Detect which cell encompasses the target text, then output its [X, Y] center coordinate. 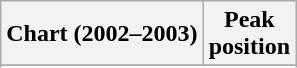
Peakposition [249, 34]
Chart (2002–2003) [102, 34]
